Detect which cell encompasses the target text, then output its (x, y) center coordinate. 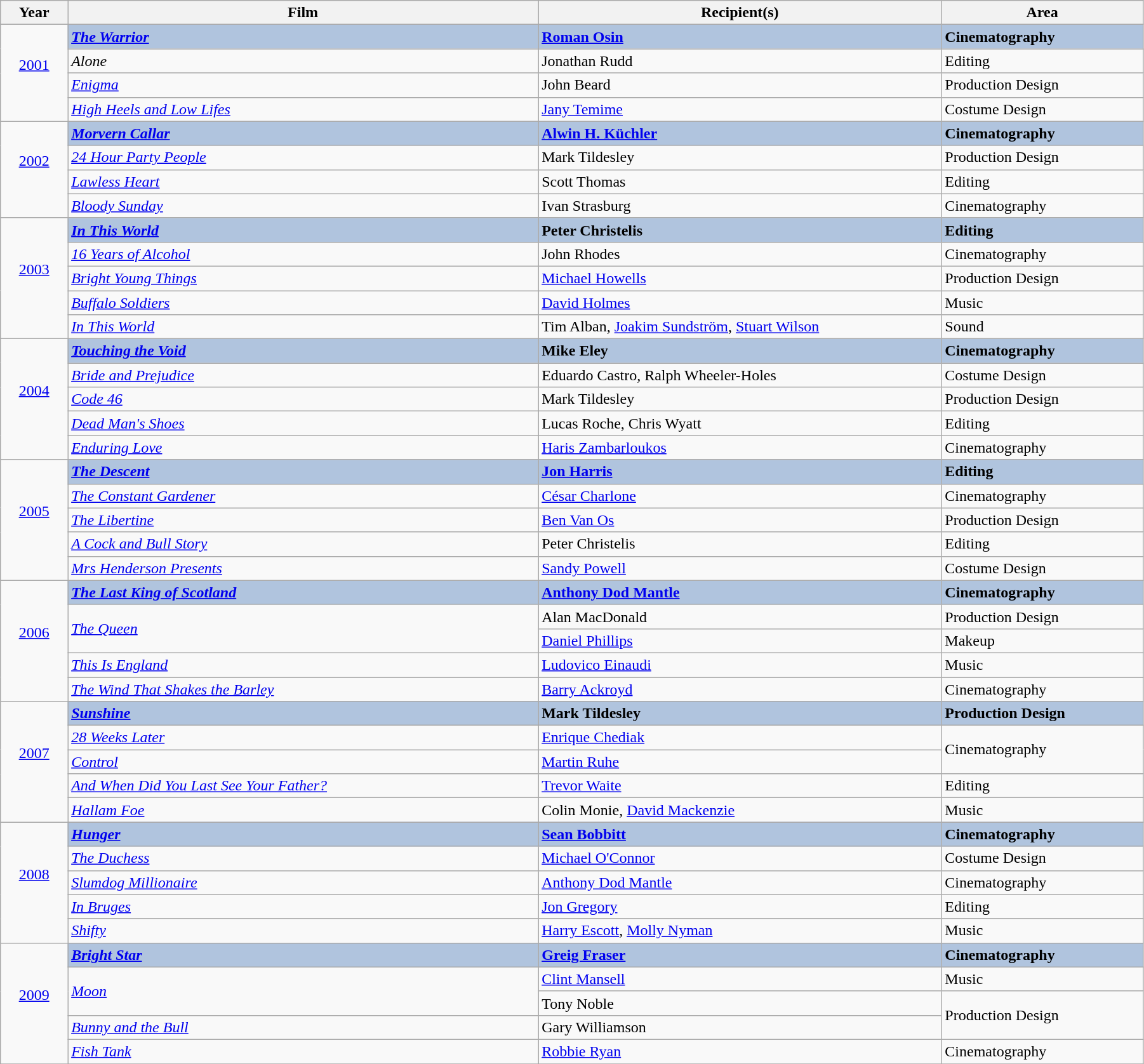
Hallam Foe (303, 810)
Roman Osin (740, 37)
Sean Bobbitt (740, 834)
24 Hour Party People (303, 157)
Alone (303, 61)
Sound (1042, 327)
Control (303, 762)
Bright Young Things (303, 278)
2009 (34, 1003)
2008 (34, 882)
Dead Man's Shoes (303, 423)
Enigma (303, 85)
Tim Alban, Joakim Sundström, Stuart Wilson (740, 327)
Michael Howells (740, 278)
Greig Fraser (740, 955)
Clint Mansell (740, 979)
2004 (34, 399)
Shifty (303, 931)
Jon Gregory (740, 907)
Buffalo Soldiers (303, 303)
Bride and Prejudice (303, 375)
David Holmes (740, 303)
John Rhodes (740, 254)
2006 (34, 641)
Alwin H. Küchler (740, 133)
Sandy Powell (740, 568)
In Bruges (303, 907)
Enrique Chediak (740, 738)
Area (1042, 13)
Jon Harris (740, 472)
Bunny and the Bull (303, 1027)
And When Did You Last See Your Father? (303, 786)
2001 (34, 73)
César Charlone (740, 496)
Lucas Roche, Chris Wyatt (740, 423)
Tony Noble (740, 1003)
Code 46 (303, 399)
Morvern Callar (303, 133)
The Constant Gardener (303, 496)
Mike Eley (740, 351)
Fish Tank (303, 1051)
Eduardo Castro, Ralph Wheeler-Holes (740, 375)
Jonathan Rudd (740, 61)
A Cock and Bull Story (303, 544)
Moon (303, 991)
Bloody Sunday (303, 206)
Enduring Love (303, 448)
Lawless Heart (303, 182)
2007 (34, 762)
2005 (34, 520)
Harry Escott, Molly Nyman (740, 931)
High Heels and Low Lifes (303, 109)
Colin Monie, David Mackenzie (740, 810)
Martin Ruhe (740, 762)
Scott Thomas (740, 182)
Daniel Phillips (740, 641)
The Duchess (303, 858)
16 Years of Alcohol (303, 254)
The Queen (303, 628)
Jany Temime (740, 109)
Ivan Strasburg (740, 206)
Slumdog Millionaire (303, 882)
John Beard (740, 85)
Makeup (1042, 641)
Year (34, 13)
Robbie Ryan (740, 1051)
28 Weeks Later (303, 738)
Haris Zambarloukos (740, 448)
Sunshine (303, 714)
The Descent (303, 472)
Ben Van Os (740, 520)
2002 (34, 170)
Bright Star (303, 955)
The Last King of Scotland (303, 592)
The Warrior (303, 37)
Gary Williamson (740, 1027)
Michael O'Connor (740, 858)
Film (303, 13)
2003 (34, 278)
The Wind That Shakes the Barley (303, 689)
Recipient(s) (740, 13)
Barry Ackroyd (740, 689)
Alan MacDonald (740, 616)
Touching the Void (303, 351)
Trevor Waite (740, 786)
Ludovico Einaudi (740, 665)
This Is England (303, 665)
Hunger (303, 834)
The Libertine (303, 520)
Mrs Henderson Presents (303, 568)
